Detect which cell encompasses the target text, then output its [x, y] center coordinate. 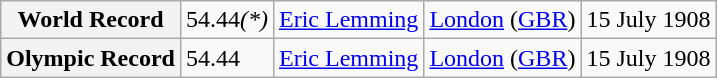
54.44(*) [226, 20]
World Record [91, 20]
54.44 [226, 58]
Olympic Record [91, 58]
